Locate the cell with the specified text and output its [x, y] center coordinate. 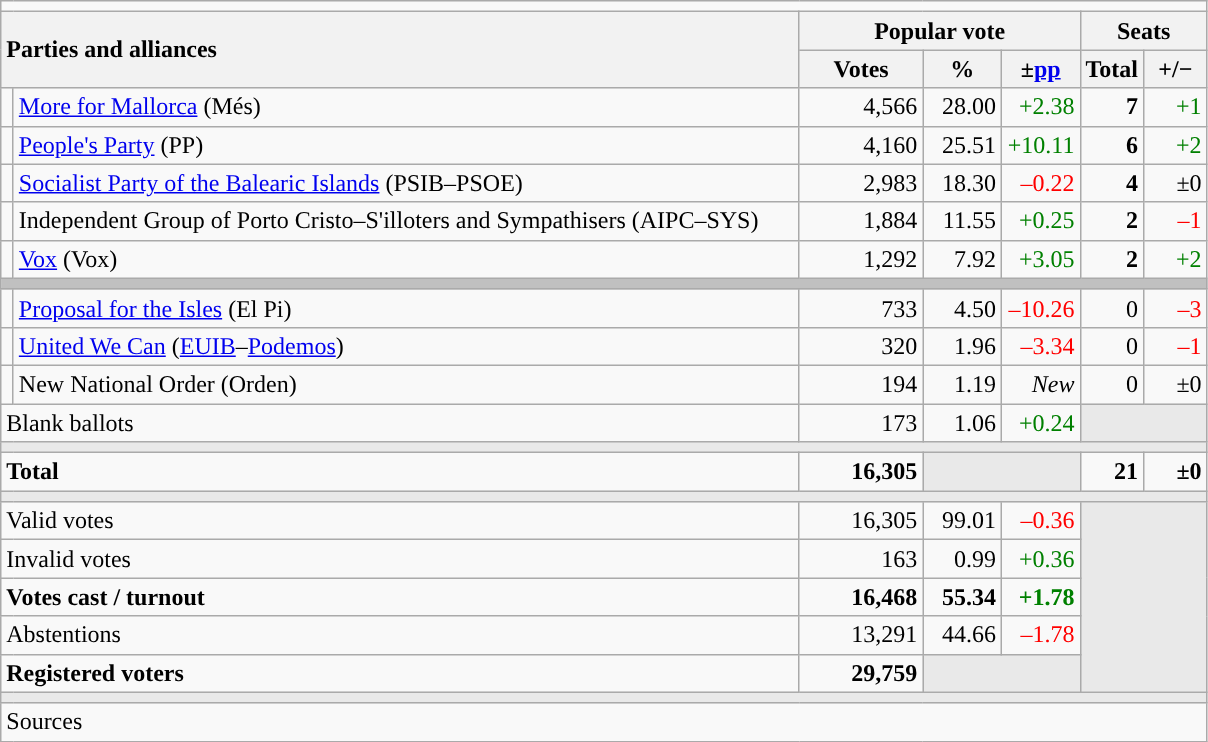
Votes [861, 69]
Abstentions [400, 635]
+0.25 [1040, 221]
+/− [1176, 69]
28.00 [962, 107]
% [962, 69]
Socialist Party of the Balearic Islands (PSIB–PSOE) [406, 183]
Registered voters [400, 673]
Vox (Vox) [406, 259]
Parties and alliances [400, 50]
+1 [1176, 107]
4,160 [861, 145]
6 [1112, 145]
±pp [1040, 69]
2,983 [861, 183]
1.96 [962, 346]
1.06 [962, 423]
+2.38 [1040, 107]
18.30 [962, 183]
7.92 [962, 259]
99.01 [962, 521]
New [1040, 384]
+0.36 [1040, 559]
+10.11 [1040, 145]
4.50 [962, 308]
25.51 [962, 145]
16,468 [861, 597]
21 [1112, 472]
4,566 [861, 107]
Valid votes [400, 521]
173 [861, 423]
–3.34 [1040, 346]
Seats [1144, 31]
–0.36 [1040, 521]
–0.22 [1040, 183]
320 [861, 346]
–3 [1176, 308]
People's Party (PP) [406, 145]
+3.05 [1040, 259]
0.99 [962, 559]
Votes cast / turnout [400, 597]
–1.78 [1040, 635]
Blank ballots [400, 423]
New National Order (Orden) [406, 384]
733 [861, 308]
Popular vote [940, 31]
194 [861, 384]
1,292 [861, 259]
More for Mallorca (Més) [406, 107]
United We Can (EUIB–Podemos) [406, 346]
+0.24 [1040, 423]
55.34 [962, 597]
Proposal for the Isles (El Pi) [406, 308]
–10.26 [1040, 308]
7 [1112, 107]
Sources [604, 722]
Invalid votes [400, 559]
29,759 [861, 673]
11.55 [962, 221]
44.66 [962, 635]
1.19 [962, 384]
1,884 [861, 221]
163 [861, 559]
4 [1112, 183]
+1.78 [1040, 597]
13,291 [861, 635]
Independent Group of Porto Cristo–S'illoters and Sympathisers (AIPC–SYS) [406, 221]
